Output the (X, Y) coordinate of the center of the cell containing the given text.  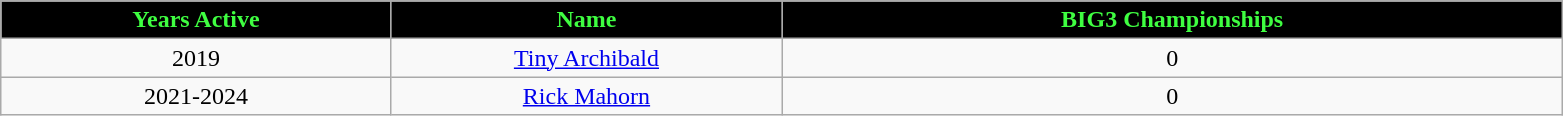
Years Active (196, 20)
Tiny Archibald (586, 58)
BIG3 Championships (1172, 20)
Rick Mahorn (586, 96)
Name (586, 20)
2019 (196, 58)
2021-2024 (196, 96)
